Return the [X, Y] coordinate for the center point of the cell that contains the specified text.  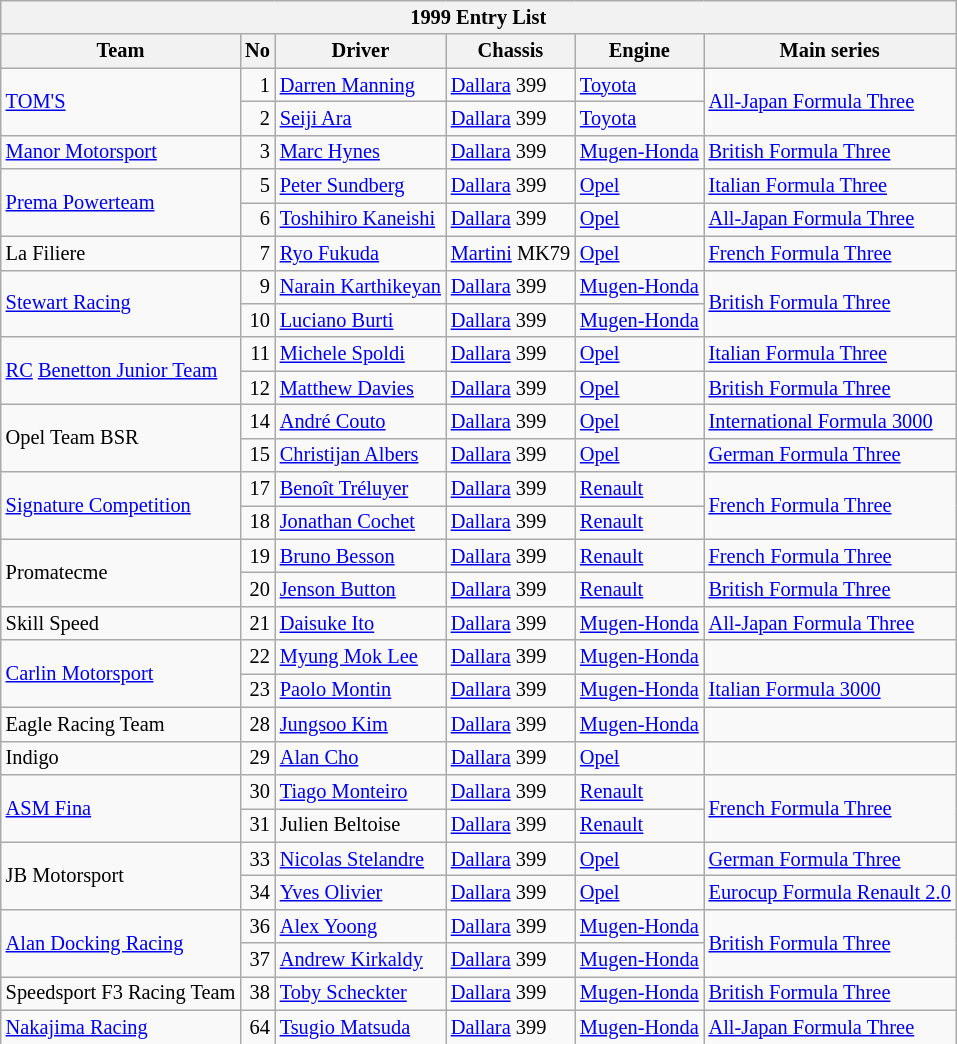
Andrew Kirkaldy [360, 960]
Skill Speed [120, 623]
Promatecme [120, 572]
Opel Team BSR [120, 438]
Signature Competition [120, 506]
14 [258, 421]
JB Motorsport [120, 876]
30 [258, 791]
Toby Scheckter [360, 993]
La Filiere [120, 253]
19 [258, 556]
Seiji Ara [360, 118]
Michele Spoldi [360, 354]
Indigo [120, 758]
Luciano Burti [360, 320]
Narain Karthikeyan [360, 287]
7 [258, 253]
Myung Mok Lee [360, 657]
Team [120, 51]
9 [258, 287]
22 [258, 657]
Carlin Motorsport [120, 674]
31 [258, 825]
International Formula 3000 [830, 421]
20 [258, 589]
Daisuke Ito [360, 623]
Chassis [510, 51]
Prema Powerteam [120, 202]
38 [258, 993]
TOM'S [120, 102]
Stewart Racing [120, 304]
Paolo Montin [360, 690]
Driver [360, 51]
1 [258, 85]
Marc Hynes [360, 152]
5 [258, 186]
2 [258, 118]
37 [258, 960]
Matthew Davies [360, 388]
Italian Formula 3000 [830, 690]
12 [258, 388]
Speedsport F3 Racing Team [120, 993]
Alan Cho [360, 758]
Tsugio Matsuda [360, 1027]
3 [258, 152]
Main series [830, 51]
Julien Beltoise [360, 825]
Yves Olivier [360, 892]
Jonathan Cochet [360, 522]
64 [258, 1027]
Toshihiro Kaneishi [360, 219]
11 [258, 354]
Martini MK79 [510, 253]
1999 Entry List [478, 17]
Eurocup Formula Renault 2.0 [830, 892]
No [258, 51]
Jungsoo Kim [360, 724]
29 [258, 758]
36 [258, 926]
21 [258, 623]
Tiago Monteiro [360, 791]
15 [258, 455]
18 [258, 522]
Nicolas Stelandre [360, 859]
Manor Motorsport [120, 152]
34 [258, 892]
Peter Sundberg [360, 186]
23 [258, 690]
17 [258, 489]
Benoît Tréluyer [360, 489]
Nakajima Racing [120, 1027]
Alan Docking Racing [120, 942]
RC Benetton Junior Team [120, 370]
Engine [640, 51]
10 [258, 320]
Jenson Button [360, 589]
33 [258, 859]
28 [258, 724]
6 [258, 219]
Bruno Besson [360, 556]
Darren Manning [360, 85]
Eagle Racing Team [120, 724]
Alex Yoong [360, 926]
Ryo Fukuda [360, 253]
André Couto [360, 421]
ASM Fina [120, 808]
Christijan Albers [360, 455]
